Output the [X, Y] coordinate of the center of the cell containing the given text.  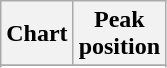
Peakposition [119, 34]
Chart [37, 34]
